For the text-containing cell, return its midpoint in [x, y] coordinate format. 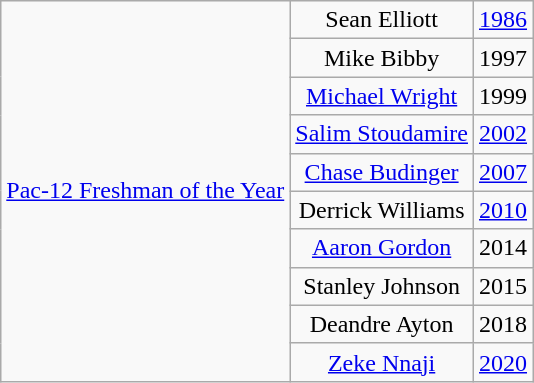
2007 [502, 172]
Pac-12 Freshman of the Year [146, 192]
Salim Stoudamire [382, 134]
Derrick Williams [382, 210]
1999 [502, 96]
2018 [502, 324]
2020 [502, 362]
Mike Bibby [382, 58]
2010 [502, 210]
2002 [502, 134]
1986 [502, 20]
Aaron Gordon [382, 248]
Sean Elliott [382, 20]
2015 [502, 286]
Zeke Nnaji [382, 362]
1997 [502, 58]
Deandre Ayton [382, 324]
2014 [502, 248]
Chase Budinger [382, 172]
Stanley Johnson [382, 286]
Michael Wright [382, 96]
